Capture the cell that displays the provided text and extract its (x, y) central coordinate. 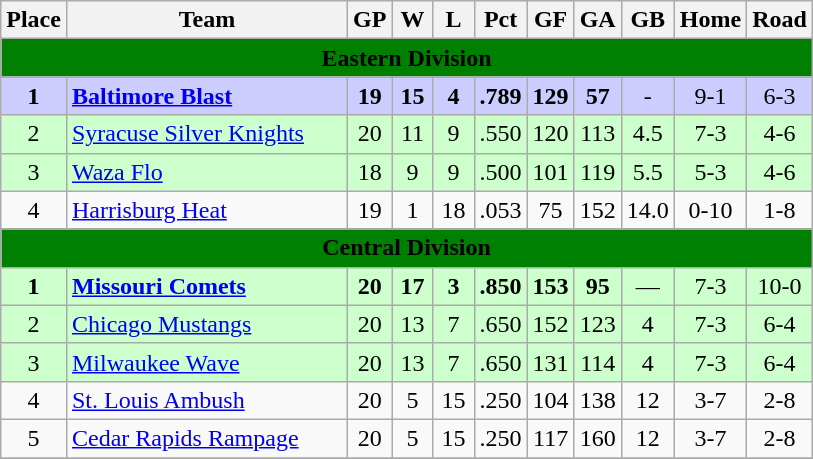
Baltimore Blast (206, 96)
.789 (500, 96)
— (648, 286)
114 (598, 362)
153 (550, 286)
4.5 (648, 134)
117 (550, 438)
.053 (500, 210)
Cedar Rapids Rampage (206, 438)
1-8 (780, 210)
Home (710, 20)
GP (370, 20)
St. Louis Ambush (206, 400)
5.5 (648, 172)
Pct (500, 20)
Waza Flo (206, 172)
.850 (500, 286)
95 (598, 286)
123 (598, 324)
Central Division (407, 248)
.550 (500, 134)
120 (550, 134)
GB (648, 20)
- (648, 96)
10-0 (780, 286)
129 (550, 96)
119 (598, 172)
Place (34, 20)
Chicago Mustangs (206, 324)
17 (412, 286)
L (454, 20)
160 (598, 438)
131 (550, 362)
75 (550, 210)
.500 (500, 172)
57 (598, 96)
138 (598, 400)
GF (550, 20)
5-3 (710, 172)
W (412, 20)
Eastern Division (407, 58)
Harrisburg Heat (206, 210)
0-10 (710, 210)
Milwaukee Wave (206, 362)
6-3 (780, 96)
9-1 (710, 96)
GA (598, 20)
11 (412, 134)
Road (780, 20)
113 (598, 134)
14.0 (648, 210)
Team (206, 20)
Missouri Comets (206, 286)
101 (550, 172)
104 (550, 400)
Syracuse Silver Knights (206, 134)
